Pinpoint the cell where the given text exists, returning its (x, y) midpoint coordinate. 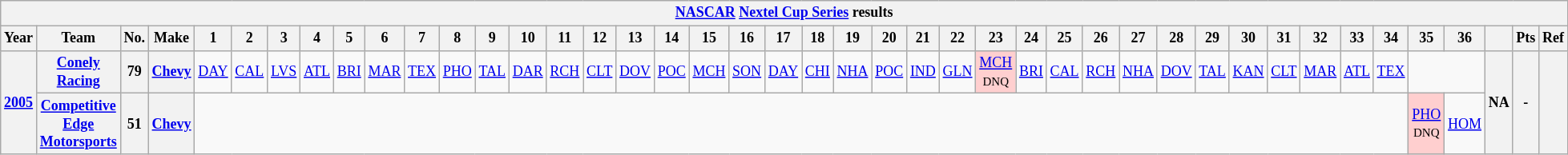
12 (599, 38)
7 (422, 38)
30 (1248, 38)
20 (889, 38)
2005 (19, 102)
32 (1320, 38)
IND (923, 72)
26 (1101, 38)
29 (1212, 38)
Pts (1526, 38)
CHI (817, 72)
DAR (527, 72)
5 (349, 38)
PHO (457, 72)
18 (817, 38)
LVS (284, 72)
Year (19, 38)
Team (79, 38)
34 (1391, 38)
19 (853, 38)
NASCAR Nextel Cup Series results (784, 13)
25 (1064, 38)
27 (1139, 38)
1 (213, 38)
No. (135, 38)
33 (1357, 38)
HOM (1465, 124)
79 (135, 72)
9 (492, 38)
36 (1465, 38)
51 (135, 124)
13 (635, 38)
NA (1498, 102)
2 (250, 38)
PHODNQ (1426, 124)
28 (1176, 38)
Ref (1554, 38)
17 (783, 38)
- (1526, 102)
11 (565, 38)
Competitive Edge Motorsports (79, 124)
23 (996, 38)
GLN (957, 72)
14 (671, 38)
MCH (709, 72)
MCHDNQ (996, 72)
Make (171, 38)
21 (923, 38)
24 (1032, 38)
31 (1284, 38)
4 (317, 38)
15 (709, 38)
3 (284, 38)
10 (527, 38)
KAN (1248, 72)
8 (457, 38)
35 (1426, 38)
Conely Racing (79, 72)
SON (747, 72)
22 (957, 38)
16 (747, 38)
6 (385, 38)
